Determine the (X, Y) coordinate at the center of the cell enclosing the given text.  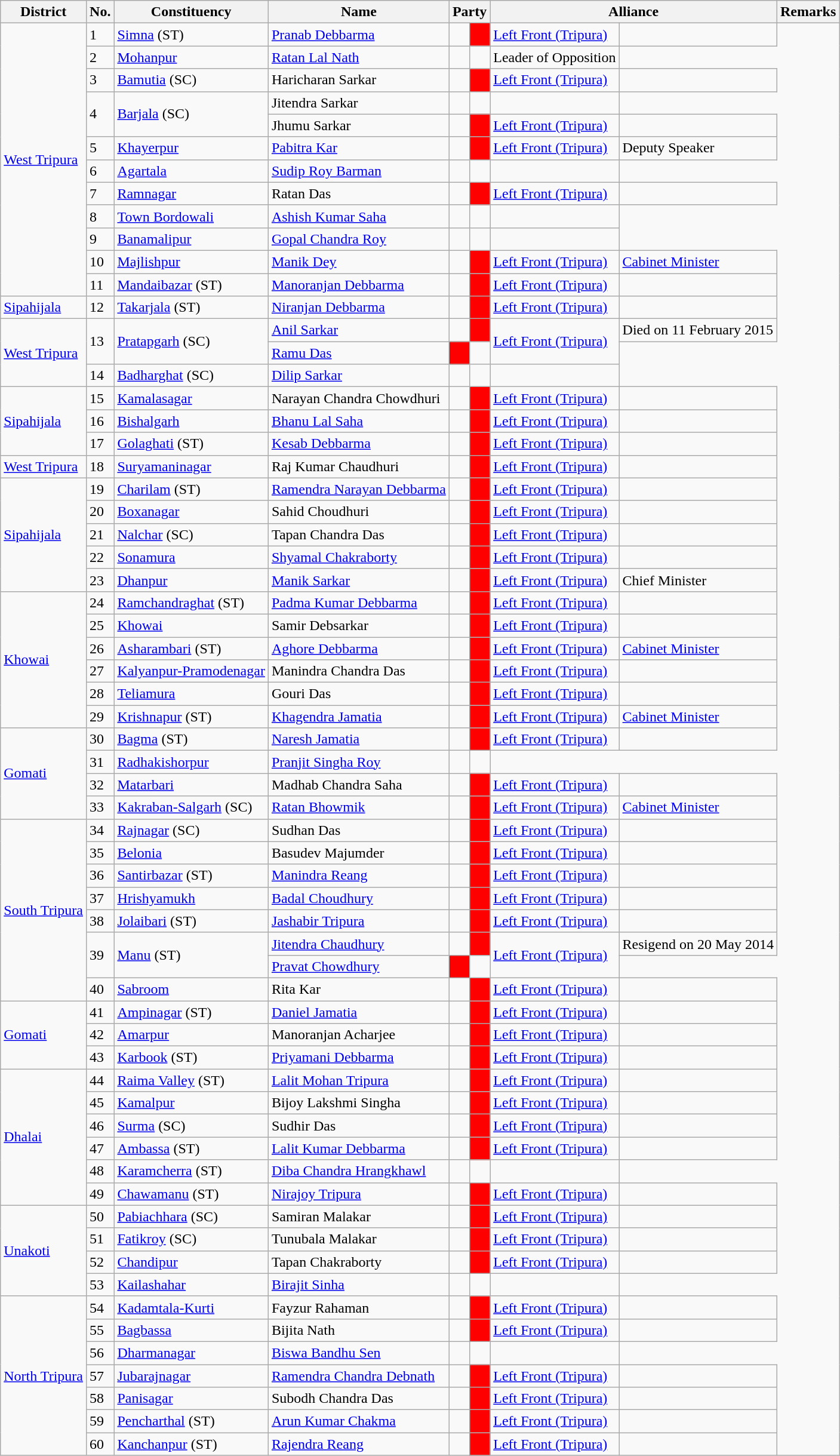
25 (100, 625)
Jubarajnagar (191, 1375)
Town Bordowali (191, 216)
1 (100, 35)
Diba Chandra Hrangkhawl (358, 1171)
Charilam (ST) (191, 489)
Sudhan Das (358, 830)
53 (100, 1285)
Kakraban-Salgarh (SC) (191, 807)
57 (100, 1375)
7 (100, 193)
Kamalpur (191, 1103)
Sonamura (191, 557)
Bagbassa (191, 1330)
38 (100, 921)
19 (100, 489)
10 (100, 262)
Kanchanpur (ST) (191, 1444)
Tapan Chakraborty (358, 1262)
Hrishyamukh (191, 898)
Badharghat (SC) (191, 376)
Mandaibazar (ST) (191, 285)
Rajnagar (SC) (191, 830)
Naresh Jamatia (358, 739)
Khagendra Jamatia (358, 717)
Ramendra Chandra Debnath (358, 1375)
Pratapgarh (SC) (191, 342)
Tapan Chandra Das (358, 535)
Dhalai (44, 1137)
Fatikroy (SC) (191, 1239)
6 (100, 171)
46 (100, 1126)
Khayerpur (191, 148)
Karamcherra (ST) (191, 1171)
Mohanpur (191, 57)
Pravat Chowdhury (358, 966)
Bijita Nath (358, 1330)
Biswa Bandhu Sen (358, 1353)
Boxanagar (191, 512)
9 (100, 239)
59 (100, 1421)
56 (100, 1353)
Manik Sarkar (358, 580)
Pranjit Singha Roy (358, 762)
Resigend on 20 May 2014 (698, 944)
Ramnagar (191, 193)
North Tripura (44, 1375)
Rajendra Reang (358, 1444)
Ratan Das (358, 193)
Pencharthal (ST) (191, 1421)
Kailashahar (191, 1285)
11 (100, 285)
47 (100, 1148)
Shyamal Chakraborty (358, 557)
22 (100, 557)
13 (100, 342)
Ramendra Narayan Debbarma (358, 489)
31 (100, 762)
Party (469, 12)
Jhumu Sarkar (358, 125)
Ramchandraghat (ST) (191, 603)
52 (100, 1262)
Manindra Chandra Das (358, 671)
Bamutia (SC) (191, 80)
26 (100, 648)
Samir Debsarkar (358, 625)
3 (100, 80)
Nirajoy Tripura (358, 1194)
Birajit Sinha (358, 1285)
Bishalgarh (191, 421)
15 (100, 398)
12 (100, 308)
55 (100, 1330)
21 (100, 535)
37 (100, 898)
Karbook (ST) (191, 1058)
Haricharan Sarkar (358, 80)
23 (100, 580)
Agartala (191, 171)
Narayan Chandra Chowdhuri (358, 398)
Lalit Mohan Tripura (358, 1080)
Constituency (191, 12)
Radhakishorpur (191, 762)
Ampinagar (ST) (191, 1012)
Dhanpur (191, 580)
8 (100, 216)
Takarjala (ST) (191, 308)
Badal Choudhury (358, 898)
Ashish Kumar Saha (358, 216)
Raima Valley (ST) (191, 1080)
29 (100, 717)
Kalyanpur-Pramodenagar (191, 671)
Jashabir Tripura (358, 921)
Sudhir Das (358, 1126)
Raj Kumar Chaudhuri (358, 466)
30 (100, 739)
Leader of Opposition (555, 57)
Tunubala Malakar (358, 1239)
No. (100, 12)
41 (100, 1012)
51 (100, 1239)
Died on 11 February 2015 (698, 330)
Niranjan Debbarma (358, 308)
Alliance (634, 12)
Krishnapur (ST) (191, 717)
Fayzur Rahaman (358, 1307)
17 (100, 444)
39 (100, 955)
44 (100, 1080)
Bhanu Lal Saha (358, 421)
Madhab Chandra Saha (358, 785)
48 (100, 1171)
Barjala (SC) (191, 114)
Jolaibari (ST) (191, 921)
5 (100, 148)
20 (100, 512)
16 (100, 421)
Sabroom (191, 989)
Santirbazar (ST) (191, 876)
Manoranjan Acharjee (358, 1035)
Bijoy Lakshmi Singha (358, 1103)
54 (100, 1307)
Kesab Debbarma (358, 444)
Pabitra Kar (358, 148)
Teliamura (191, 694)
Banamalipur (191, 239)
Priyamani Debbarma (358, 1058)
32 (100, 785)
Jitendra Sarkar (358, 103)
49 (100, 1194)
Pranab Debbarma (358, 35)
Daniel Jamatia (358, 1012)
18 (100, 466)
Ratan Bhowmik (358, 807)
Jitendra Chaudhury (358, 944)
South Tripura (44, 910)
Manindra Reang (358, 876)
Kamalasagar (191, 398)
Samiran Malakar (358, 1217)
14 (100, 376)
Golaghati (ST) (191, 444)
Deputy Speaker (698, 148)
Manik Dey (358, 262)
60 (100, 1444)
Belonia (191, 853)
Asharambari (ST) (191, 648)
27 (100, 671)
Aghore Debbarma (358, 648)
Amarpur (191, 1035)
28 (100, 694)
33 (100, 807)
Gouri Das (358, 694)
Unakoti (44, 1251)
Remarks (808, 12)
Kadamtala-Kurti (191, 1307)
Rita Kar (358, 989)
Pabiachhara (SC) (191, 1217)
Gopal Chandra Roy (358, 239)
Manu (ST) (191, 955)
Sudip Roy Barman (358, 171)
Basudev Majumder (358, 853)
Name (358, 12)
45 (100, 1103)
Surma (SC) (191, 1126)
Panisagar (191, 1399)
58 (100, 1399)
Ratan Lal Nath (358, 57)
Bagma (ST) (191, 739)
Dilip Sarkar (358, 376)
Suryamaninagar (191, 466)
Subodh Chandra Das (358, 1399)
50 (100, 1217)
Lalit Kumar Debbarma (358, 1148)
Chief Minister (698, 580)
34 (100, 830)
42 (100, 1035)
Nalchar (SC) (191, 535)
Manoranjan Debbarma (358, 285)
36 (100, 876)
Chawamanu (ST) (191, 1194)
Sahid Choudhuri (358, 512)
Padma Kumar Debbarma (358, 603)
Ramu Das (358, 353)
Majlishpur (191, 262)
2 (100, 57)
Simna (ST) (191, 35)
Dharmanagar (191, 1353)
4 (100, 114)
District (44, 12)
Arun Kumar Chakma (358, 1421)
43 (100, 1058)
Ambassa (ST) (191, 1148)
24 (100, 603)
40 (100, 989)
Anil Sarkar (358, 330)
35 (100, 853)
Matarbari (191, 785)
Chandipur (191, 1262)
